Return [X, Y] of the center of cell containing provided text 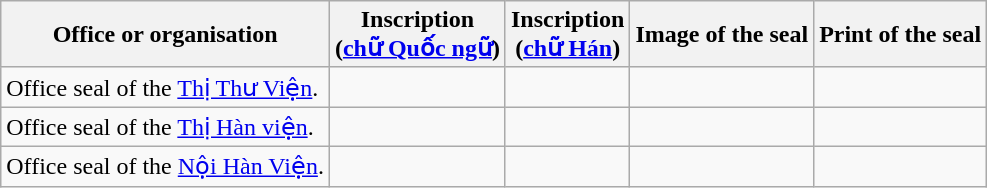
Image of the seal [722, 34]
Office seal of the Thị Hàn viện. [166, 127]
Office seal of the Thị Thư Viện. [166, 87]
Inscription(chữ Quốc ngữ) [417, 34]
Office or organisation [166, 34]
Office seal of the Nội Hàn Viện. [166, 166]
Print of the seal [900, 34]
Inscription(chữ Hán) [567, 34]
